For the text-containing cell, return its midpoint in [x, y] coordinate format. 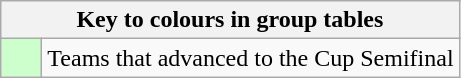
Teams that advanced to the Cup Semifinal [250, 58]
Key to colours in group tables [230, 20]
